Output the (x, y) coordinate of the center of the cell containing the given text.  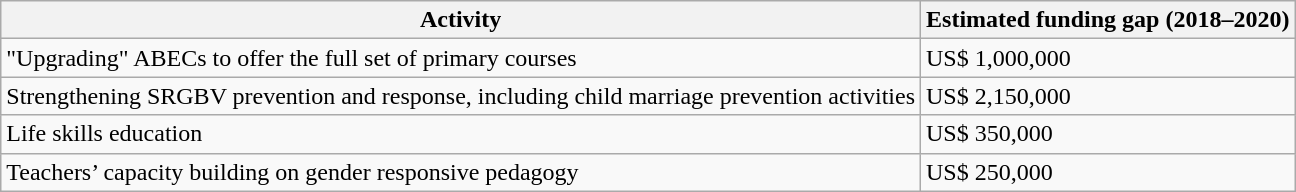
US$ 250,000 (1108, 172)
Estimated funding gap (2018–2020) (1108, 20)
"Upgrading" ABECs to offer the full set of primary courses (461, 58)
Teachers’ capacity building on gender responsive pedagogy (461, 172)
US$ 1,000,000 (1108, 58)
Strengthening SRGBV prevention and response, including child marriage prevention activities (461, 96)
US$ 2,150,000 (1108, 96)
Life skills education (461, 134)
US$ 350,000 (1108, 134)
Activity (461, 20)
